Locate the cell with the specified text and output its [x, y] center coordinate. 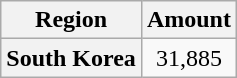
Amount [188, 20]
31,885 [188, 58]
Region [72, 20]
South Korea [72, 58]
